Return (x, y) of the center of cell containing provided text 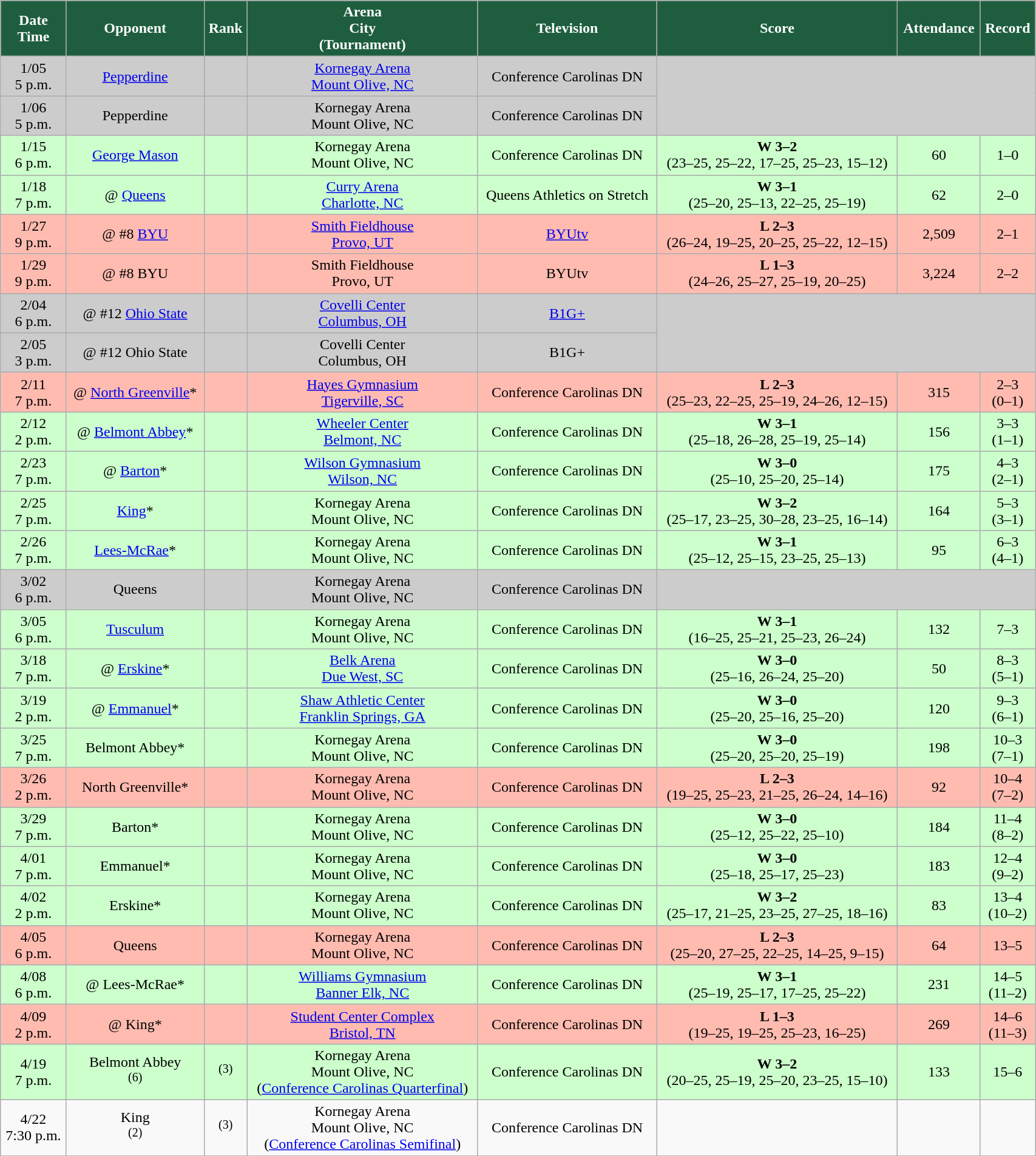
4/056 p.m. (33, 945)
Lees-McRae* (135, 550)
2/046 p.m. (33, 313)
W 3–0(25–20, 25–16, 25–20) (777, 708)
13–5 (1007, 945)
2–0 (1007, 194)
Wilson GymnasiumWilson, NC (362, 471)
Rank (226, 29)
183 (939, 866)
Student Center ComplexBristol, TN (362, 1024)
Williams GymnasiumBanner Elk, NC (362, 985)
@ Belmont Abbey* (135, 431)
64 (939, 945)
8–3(5–1) (1007, 669)
1/156 p.m. (33, 155)
Emmanuel* (135, 866)
164 (939, 510)
3/257 p.m. (33, 748)
@ Erskine* (135, 669)
W 3–0(25–18, 25–17, 25–23) (777, 866)
3,224 (939, 273)
2–1 (1007, 234)
@ North Greenville* (135, 392)
132 (939, 629)
95 (939, 550)
4/086 p.m. (33, 985)
50 (939, 669)
George Mason (135, 155)
2–3(0–1) (1007, 392)
133 (939, 1072)
Television (567, 29)
2,509 (939, 234)
L 1–3(24–26, 25–27, 25–19, 20–25) (777, 273)
7–3 (1007, 629)
W 3–2(20–25, 25–19, 25–20, 23–25, 15–10) (777, 1072)
King(2) (135, 1127)
12–4(9–2) (1007, 866)
L 2–3(25–23, 22–25, 25–19, 24–26, 12–15) (777, 392)
1/055 p.m. (33, 76)
@ Lees-McRae* (135, 985)
Kornegay ArenaMount Olive, NC(Conference Carolinas Semifinal) (362, 1127)
156 (939, 431)
Shaw Athletic CenterFranklin Springs, GA (362, 708)
4–3(2–1) (1007, 471)
4/022 p.m. (33, 906)
4/197 p.m. (33, 1072)
Wheeler CenterBelmont, NC (362, 431)
2/237 p.m. (33, 471)
Tusculum (135, 629)
W 3–2(25–17, 23–25, 30–28, 23–25, 16–14) (777, 510)
6–3(4–1) (1007, 550)
@ Queens (135, 194)
W 3–0(25–16, 26–24, 25–20) (777, 669)
1/279 p.m. (33, 234)
60 (939, 155)
ArenaCity(Tournament) (362, 29)
13–4(10–2) (1007, 906)
10–3(7–1) (1007, 748)
W 3–0(25–20, 25–20, 25–19) (777, 748)
W 3–1(25–12, 25–15, 23–25, 25–13) (777, 550)
2/122 p.m. (33, 431)
315 (939, 392)
3/187 p.m. (33, 669)
King* (135, 510)
2/257 p.m. (33, 510)
83 (939, 906)
3/056 p.m. (33, 629)
W 3–1(25–20, 25–13, 22–25, 25–19) (777, 194)
15–6 (1007, 1072)
@ King* (135, 1024)
@ Barton* (135, 471)
Kornegay ArenaMount Olive, NC(Conference Carolinas Quarterfinal) (362, 1072)
Queens Athletics on Stretch (567, 194)
269 (939, 1024)
W 3–1(25–19, 25–17, 17–25, 25–22) (777, 985)
North Greenville* (135, 787)
W 3–0(25–10, 25–20, 25–14) (777, 471)
Opponent (135, 29)
W 3–2(25–17, 21–25, 23–25, 27–25, 18–16) (777, 906)
2/267 p.m. (33, 550)
L 2–3(25–20, 27–25, 22–25, 14–25, 9–15) (777, 945)
Score (777, 29)
3–3(1–1) (1007, 431)
14–5(11–2) (1007, 985)
3/297 p.m. (33, 827)
3/026 p.m. (33, 590)
Erskine* (135, 906)
Belk ArenaDue West, SC (362, 669)
Record (1007, 29)
1/299 p.m. (33, 273)
2/117 p.m. (33, 392)
@ Emmanuel* (135, 708)
2/053 p.m. (33, 352)
175 (939, 471)
120 (939, 708)
Barton* (135, 827)
11–4(8–2) (1007, 827)
198 (939, 748)
W 3–0(25–12, 25–22, 25–10) (777, 827)
1–0 (1007, 155)
L 2–3(19–25, 25–23, 21–25, 26–24, 14–16) (777, 787)
184 (939, 827)
3/262 p.m. (33, 787)
14–6(11–3) (1007, 1024)
10–4(7–2) (1007, 787)
Hayes GymnasiumTigerville, SC (362, 392)
Curry ArenaCharlotte, NC (362, 194)
4/092 p.m. (33, 1024)
DateTime (33, 29)
W 3–2 (23–25, 25–22, 17–25, 25–23, 15–12) (777, 155)
2–2 (1007, 273)
L 1–3(19–25, 19–25, 25–23, 16–25) (777, 1024)
Belmont Abbey(6) (135, 1072)
W 3–1(25–18, 26–28, 25–19, 25–14) (777, 431)
92 (939, 787)
Attendance (939, 29)
L 2–3(26–24, 19–25, 20–25, 25–22, 12–15) (777, 234)
3/192 p.m. (33, 708)
231 (939, 985)
62 (939, 194)
4/017 p.m. (33, 866)
5–3(3–1) (1007, 510)
9–3(6–1) (1007, 708)
W 3–1(16–25, 25–21, 25–23, 26–24) (777, 629)
4/227:30 p.m. (33, 1127)
Belmont Abbey* (135, 748)
1/187 p.m. (33, 194)
1/065 p.m. (33, 115)
